Determine the [x, y] coordinate at the center of the cell enclosing the given text.  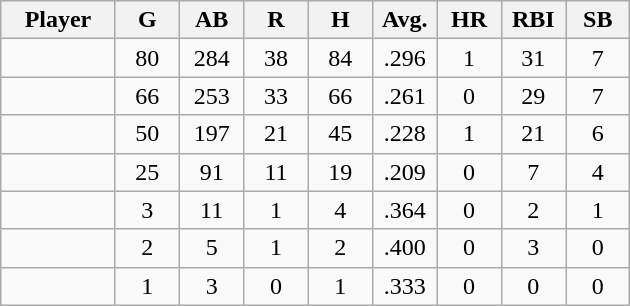
.209 [404, 172]
29 [533, 96]
91 [211, 172]
.364 [404, 210]
38 [276, 58]
.261 [404, 96]
25 [147, 172]
284 [211, 58]
80 [147, 58]
RBI [533, 20]
84 [340, 58]
Avg. [404, 20]
G [147, 20]
19 [340, 172]
R [276, 20]
.333 [404, 286]
5 [211, 248]
H [340, 20]
6 [598, 134]
.400 [404, 248]
31 [533, 58]
.296 [404, 58]
SB [598, 20]
50 [147, 134]
197 [211, 134]
Player [58, 20]
253 [211, 96]
HR [469, 20]
45 [340, 134]
.228 [404, 134]
AB [211, 20]
33 [276, 96]
